For the text-containing cell, return its midpoint in (X, Y) coordinate format. 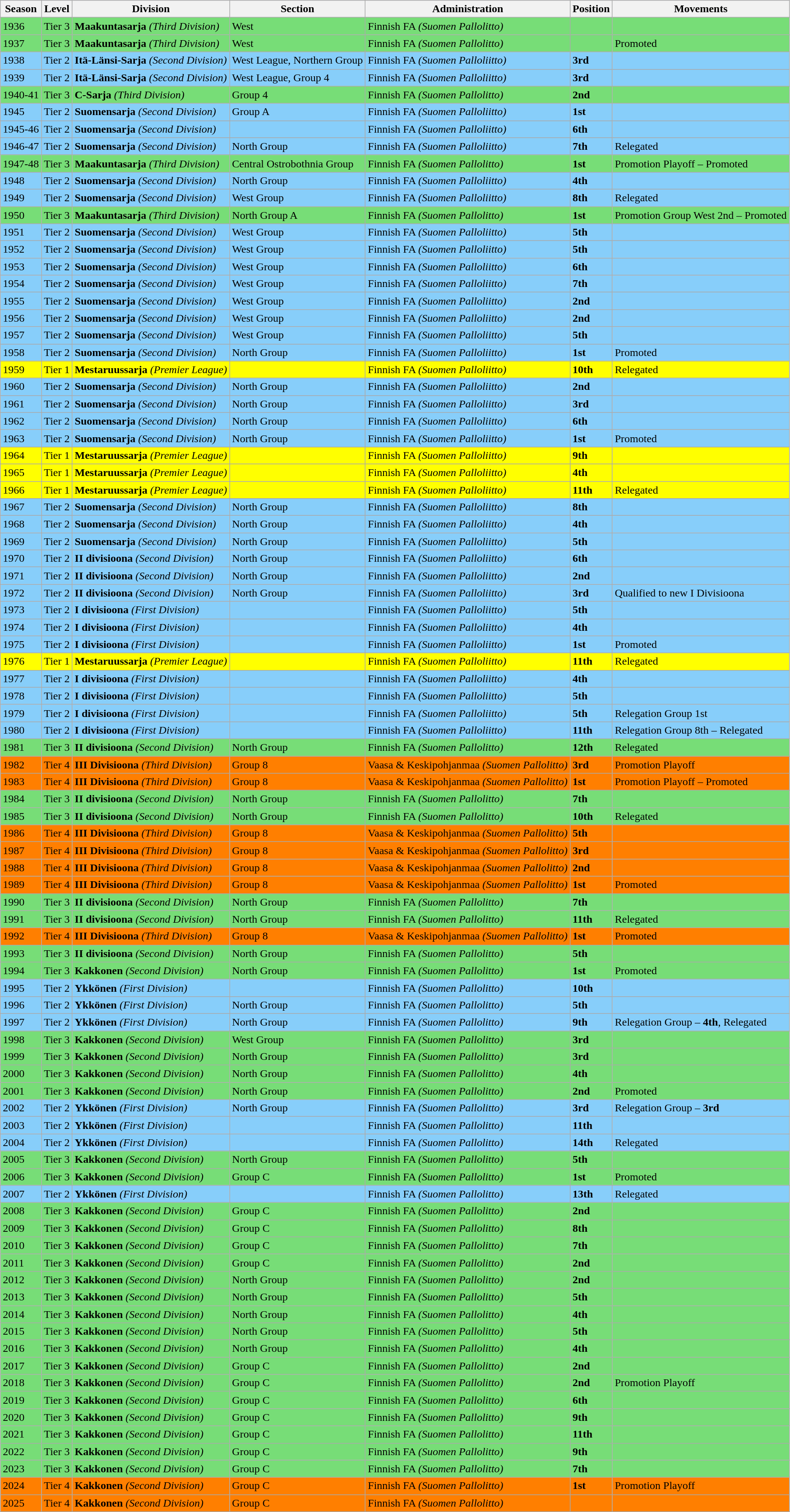
West League, Group 4 (298, 78)
1955 (21, 301)
1957 (21, 335)
1981 (21, 747)
1959 (21, 370)
1945-46 (21, 129)
1937 (21, 43)
1953 (21, 267)
1978 (21, 696)
2013 (21, 1297)
1952 (21, 250)
Movements (701, 9)
Group A (298, 112)
1988 (21, 868)
1956 (21, 318)
1954 (21, 284)
2000 (21, 1074)
1968 (21, 524)
2019 (21, 1400)
1987 (21, 851)
1950 (21, 215)
Season (21, 9)
1965 (21, 472)
2010 (21, 1245)
Level (57, 9)
1983 (21, 782)
12th (591, 747)
1958 (21, 352)
1990 (21, 902)
1964 (21, 455)
1971 (21, 576)
2023 (21, 1469)
1999 (21, 1057)
2011 (21, 1262)
1997 (21, 1022)
1966 (21, 490)
2005 (21, 1160)
2020 (21, 1417)
Division (151, 9)
2006 (21, 1177)
1994 (21, 971)
2012 (21, 1280)
2007 (21, 1194)
1985 (21, 816)
1995 (21, 988)
1962 (21, 421)
1940-41 (21, 95)
2009 (21, 1228)
Promotion Group West 2nd – Promoted (701, 215)
2016 (21, 1349)
2008 (21, 1211)
1945 (21, 112)
2025 (21, 1503)
2015 (21, 1332)
13th (591, 1194)
1976 (21, 661)
2002 (21, 1108)
1984 (21, 799)
Position (591, 9)
1996 (21, 1005)
Section (298, 9)
Qualified to new I Divisioona (701, 593)
Relegation Group 1st (701, 713)
1974 (21, 627)
1982 (21, 765)
1973 (21, 610)
1975 (21, 644)
Relegation Group 8th – Relegated (701, 730)
1946-47 (21, 146)
1972 (21, 593)
1951 (21, 232)
2021 (21, 1434)
1998 (21, 1039)
1979 (21, 713)
Relegation Group – 3rd (701, 1108)
1963 (21, 438)
2024 (21, 1486)
1980 (21, 730)
1977 (21, 679)
1947-48 (21, 163)
2004 (21, 1142)
West League, Northern Group (298, 60)
2014 (21, 1314)
1960 (21, 387)
1986 (21, 833)
1938 (21, 60)
Relegation Group – 4th, Relegated (701, 1022)
North Group A (298, 215)
Administration (468, 9)
1939 (21, 78)
1991 (21, 919)
1949 (21, 198)
2003 (21, 1125)
2001 (21, 1091)
2018 (21, 1383)
1993 (21, 953)
Central Ostrobothnia Group (298, 163)
1948 (21, 180)
2022 (21, 1452)
14th (591, 1142)
1992 (21, 936)
1970 (21, 559)
1969 (21, 541)
C-Sarja (Third Division) (151, 95)
1967 (21, 507)
1989 (21, 885)
1936 (21, 26)
Group 4 (298, 95)
1961 (21, 404)
2017 (21, 1366)
